Provide the [X, Y] coordinate of the cell's center where the given text is located.  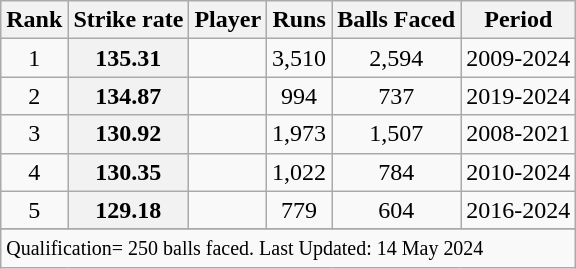
3 [34, 134]
Period [518, 20]
2009-2024 [518, 58]
129.18 [128, 210]
604 [396, 210]
1 [34, 58]
Runs [300, 20]
3,510 [300, 58]
Strike rate [128, 20]
Qualification= 250 balls faced. Last Updated: 14 May 2024 [288, 248]
784 [396, 172]
4 [34, 172]
Balls Faced [396, 20]
Player [228, 20]
1,022 [300, 172]
2008-2021 [518, 134]
1,507 [396, 134]
2,594 [396, 58]
2016-2024 [518, 210]
2 [34, 96]
130.92 [128, 134]
Rank [34, 20]
994 [300, 96]
2010-2024 [518, 172]
737 [396, 96]
134.87 [128, 96]
779 [300, 210]
2019-2024 [518, 96]
135.31 [128, 58]
130.35 [128, 172]
5 [34, 210]
1,973 [300, 134]
